Find where the given text appears and provide that cell's center as [x, y] coordinate. 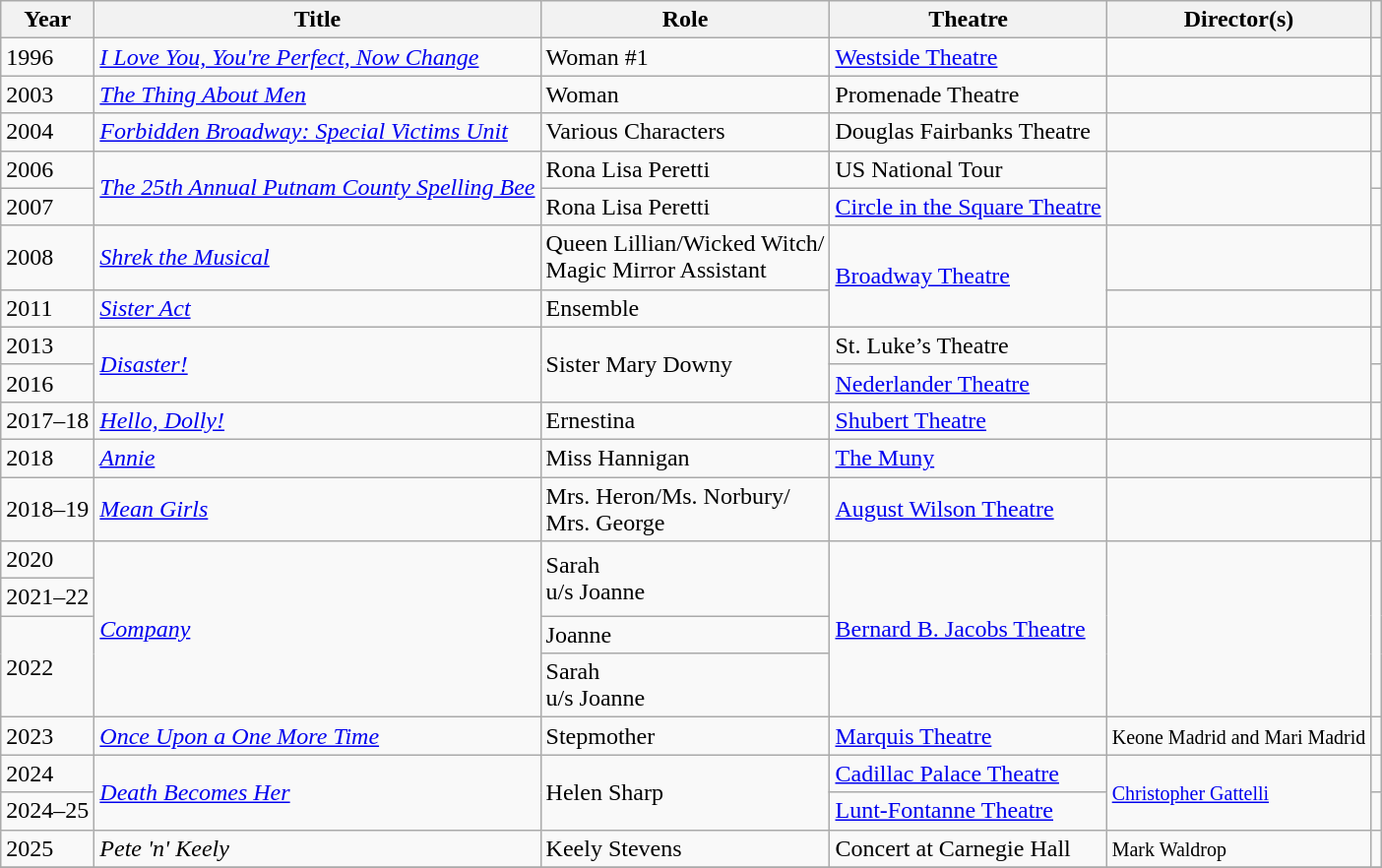
2023 [47, 736]
Cadillac Palace Theatre [969, 774]
1996 [47, 57]
US National Tour [969, 169]
Douglas Fairbanks Theatre [969, 132]
Ensemble [685, 308]
Miss Hannigan [685, 458]
Joanne [685, 635]
2018–19 [47, 508]
2011 [47, 308]
2004 [47, 132]
Woman #1 [685, 57]
Bernard B. Jacobs Theatre [969, 630]
The Muny [969, 458]
Sister Act [317, 308]
Concert at Carnegie Hall [969, 848]
Role [685, 20]
Company [317, 630]
Title [317, 20]
2024–25 [47, 811]
The Thing About Men [317, 94]
Helen Sharp [685, 792]
Broadway Theatre [969, 276]
Circle in the Square Theatre [969, 207]
2007 [47, 207]
Death Becomes Her [317, 792]
Various Characters [685, 132]
Lunt-Fontanne Theatre [969, 811]
The 25th Annual Putnam County Spelling Bee [317, 188]
Theatre [969, 20]
Nederlander Theatre [969, 383]
2022 [47, 667]
2020 [47, 560]
2006 [47, 169]
2008 [47, 258]
Westside Theatre [969, 57]
Queen Lillian/Wicked Witch/Magic Mirror Assistant [685, 258]
Promenade Theatre [969, 94]
Shrek the Musical [317, 258]
Keone Madrid and Mari Madrid [1238, 736]
Forbidden Broadway: Special Victims Unit [317, 132]
I Love You, You're Perfect, Now Change [317, 57]
Disaster! [317, 364]
2018 [47, 458]
Mrs. Heron/Ms. Norbury/Mrs. George [685, 508]
2024 [47, 774]
Hello, Dolly! [317, 420]
2025 [47, 848]
Mark Waldrop [1238, 848]
Annie [317, 458]
Woman [685, 94]
Year [47, 20]
2021–22 [47, 597]
Once Upon a One More Time [317, 736]
2017–18 [47, 420]
2013 [47, 345]
Keely Stevens [685, 848]
Pete 'n' Keely [317, 848]
2003 [47, 94]
Marquis Theatre [969, 736]
Director(s) [1238, 20]
Shubert Theatre [969, 420]
Christopher Gattelli [1238, 792]
Mean Girls [317, 508]
Sister Mary Downy [685, 364]
Stepmother [685, 736]
2016 [47, 383]
St. Luke’s Theatre [969, 345]
August Wilson Theatre [969, 508]
Ernestina [685, 420]
